Find where the given text appears and provide that cell's center as [X, Y] coordinate. 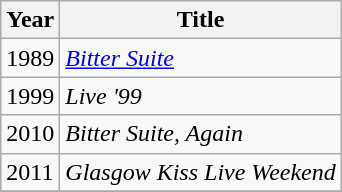
Bitter Suite, Again [200, 134]
1999 [30, 96]
2010 [30, 134]
Title [200, 20]
Year [30, 20]
Bitter Suite [200, 58]
1989 [30, 58]
Glasgow Kiss Live Weekend [200, 172]
Live '99 [200, 96]
2011 [30, 172]
